Determine the [X, Y] coordinate at the center of the cell enclosing the given text.  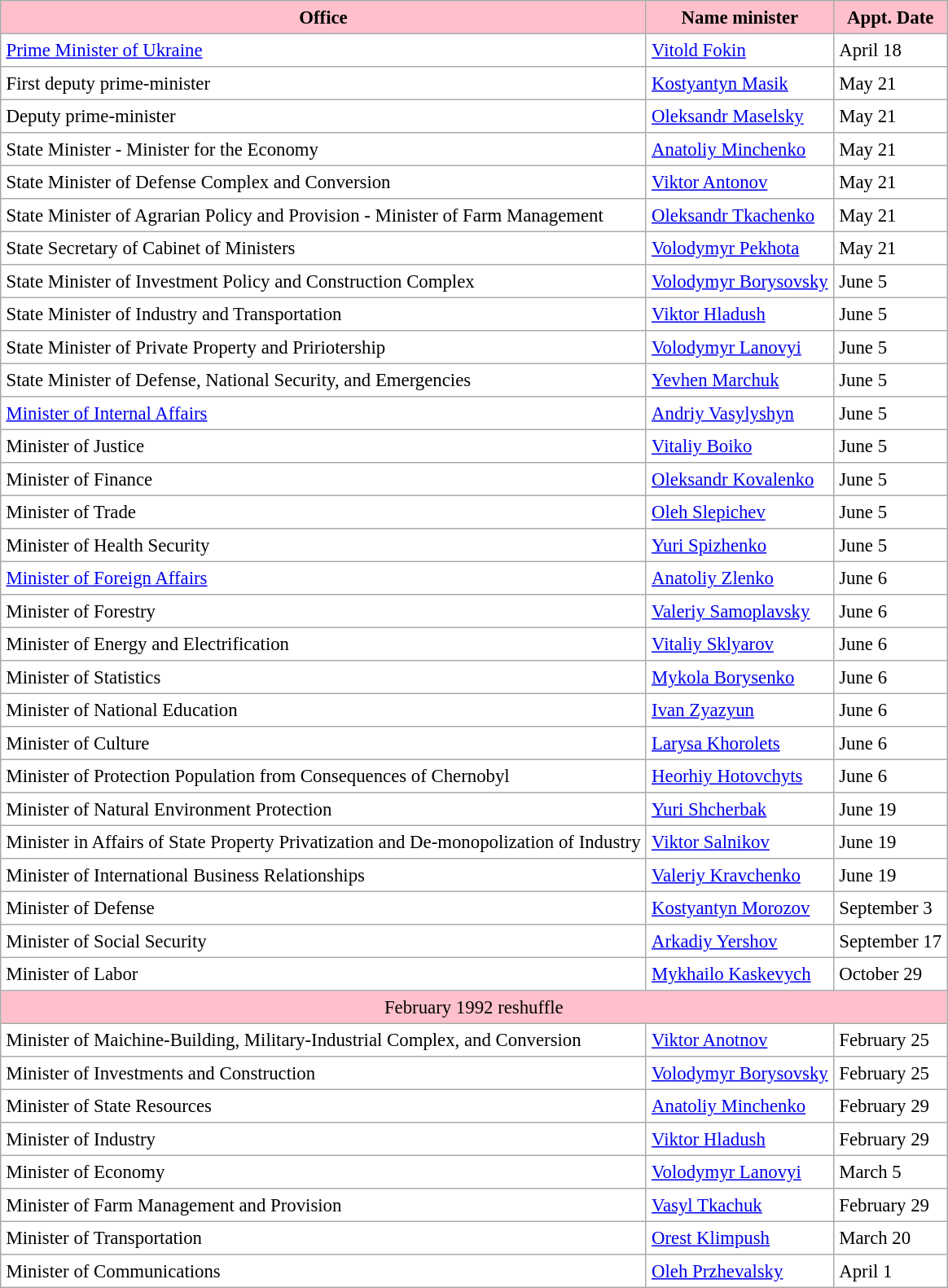
First deputy prime-minister [324, 83]
Kostyantyn Morozov [740, 908]
Minister of Transportation [324, 1237]
State Minister of Industry and Transportation [324, 314]
Yuri Shcherbak [740, 809]
Appt. Date [889, 17]
State Minister - Minister for the Economy [324, 149]
Minister of Trade [324, 512]
Viktor Salnikov [740, 842]
Kostyantyn Masik [740, 83]
Larysa Khorolets [740, 743]
Minister of Social Security [324, 941]
Yevhen Marchuk [740, 380]
Prime Minister of Ukraine [324, 50]
Minister of Communications [324, 1271]
Oleksandr Tkachenko [740, 215]
Minister of Natural Environment Protection [324, 809]
State Minister of Defense, National Security, and Emergencies [324, 380]
Vitaliy Sklyarov [740, 644]
Minister of State Resources [324, 1106]
Yuri Spizhenko [740, 545]
State Secretary of Cabinet of Ministers [324, 248]
Minister in Affairs of State Property Privatization and De-monopolization of Industry [324, 842]
Vasyl Tkachuk [740, 1205]
Minister of Foreign Affairs [324, 578]
Volodymyr Pekhota [740, 248]
Minister of Farm Management and Provision [324, 1205]
Mykola Borysenko [740, 677]
Minister of Labor [324, 974]
Arkadiy Yershov [740, 941]
Vitaliy Boiko [740, 446]
Anatoliy Zlenko [740, 578]
State Minister of Private Property and Pririotership [324, 347]
Vitold Fokin [740, 50]
Orest Klimpush [740, 1237]
March 5 [889, 1172]
State Minister of Agrarian Policy and Provision - Minister of Farm Management [324, 215]
Minister of International Business Relationships [324, 875]
April 18 [889, 50]
Minister of Energy and Electrification [324, 644]
Heorhiy Hotovchyts [740, 776]
Minister of Defense [324, 908]
Oleksandr Maselsky [740, 116]
Ivan Zyazyun [740, 710]
Minister of Statistics [324, 677]
February 1992 reshuffle [474, 1007]
State Minister of Investment Policy and Construction Complex [324, 281]
Minister of Maichine-Building, Military-Industrial Complex, and Conversion [324, 1040]
October 29 [889, 974]
Minister of Culture [324, 743]
State Minister of Defense Complex and Conversion [324, 182]
Minister of Economy [324, 1172]
Minister of Health Security [324, 545]
Oleh Przhevalsky [740, 1271]
Minister of Finance [324, 479]
September 3 [889, 908]
September 17 [889, 941]
Minister of Justice [324, 446]
Viktor Antonov [740, 182]
Minister of Investments and Construction [324, 1073]
Valeriy Kravchenko [740, 875]
Minister of Protection Population from Consequences of Chernobyl [324, 776]
Valeriy Samoplavsky [740, 611]
March 20 [889, 1237]
Minister of Forestry [324, 611]
Office [324, 17]
Oleksandr Kovalenko [740, 479]
Minister of Internal Affairs [324, 413]
Name minister [740, 17]
Deputy prime-minister [324, 116]
Minister of Industry [324, 1139]
Oleh Slepichev [740, 512]
April 1 [889, 1271]
Mykhailo Kaskevych [740, 974]
Minister of National Education [324, 710]
Andriy Vasylyshyn [740, 413]
Viktor Anotnov [740, 1040]
